Return (x, y) of the center of cell containing provided text 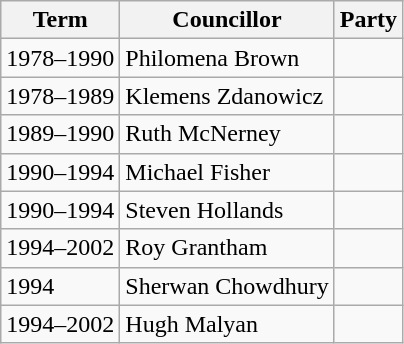
Klemens Zdanowicz (227, 96)
1978–1990 (60, 58)
1994 (60, 286)
Ruth McNerney (227, 134)
Term (60, 20)
Party (368, 20)
Sherwan Chowdhury (227, 286)
Michael Fisher (227, 172)
Philomena Brown (227, 58)
Hugh Malyan (227, 324)
1978–1989 (60, 96)
Councillor (227, 20)
Steven Hollands (227, 210)
Roy Grantham (227, 248)
1989–1990 (60, 134)
